Determine the [X, Y] coordinate at the center of the cell enclosing the given text.  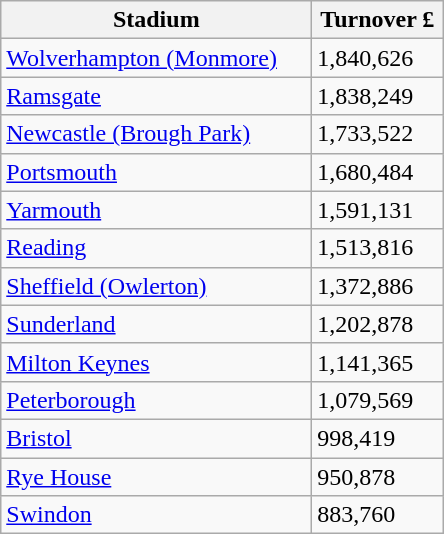
1,733,522 [378, 134]
1,591,131 [378, 210]
Rye House [156, 477]
998,419 [378, 438]
Milton Keynes [156, 362]
1,202,878 [378, 324]
Sunderland [156, 324]
Swindon [156, 515]
1,141,365 [378, 362]
Portsmouth [156, 172]
950,878 [378, 477]
Newcastle (Brough Park) [156, 134]
1,840,626 [378, 58]
1,838,249 [378, 96]
Turnover £ [378, 20]
Ramsgate [156, 96]
1,079,569 [378, 400]
Yarmouth [156, 210]
1,372,886 [378, 286]
883,760 [378, 515]
Wolverhampton (Monmore) [156, 58]
Sheffield (Owlerton) [156, 286]
1,513,816 [378, 248]
Peterborough [156, 400]
1,680,484 [378, 172]
Bristol [156, 438]
Reading [156, 248]
Stadium [156, 20]
